Identify which cell holds the provided text, then report its (x, y) central coordinate. 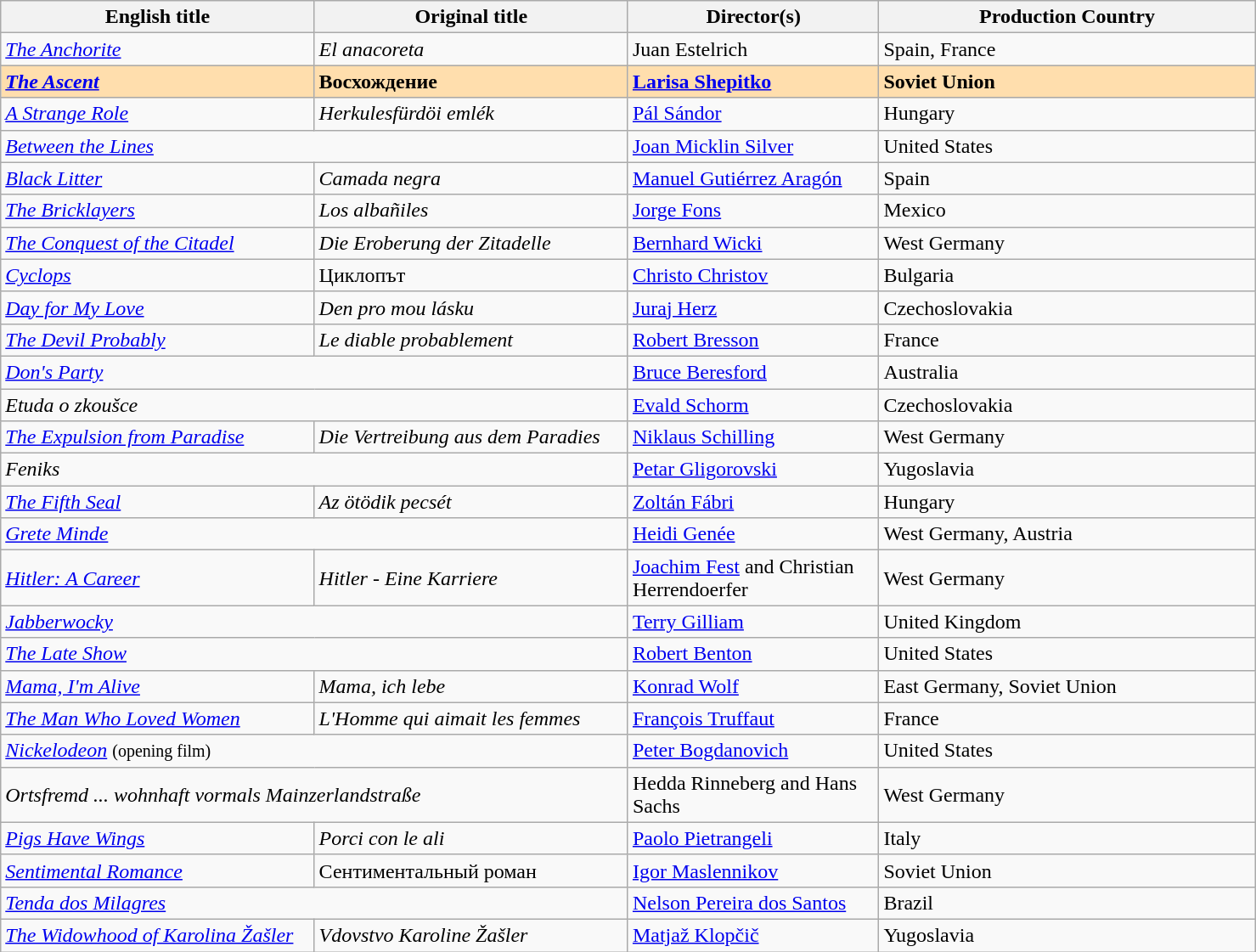
François Truffaut (752, 718)
Bernhard Wicki (752, 243)
Director(s) (752, 17)
Cyclops (158, 275)
Vdovstvo Karoline Žašler (470, 935)
Grete Minde (314, 534)
Jorge Fons (752, 211)
Tenda dos Milagres (314, 903)
Black Litter (158, 178)
Italy (1067, 838)
Igor Maslennikov (752, 870)
Juan Estelrich (752, 49)
Сентиментальный роман (470, 870)
Spain, France (1067, 49)
Petar Gligorovski (752, 470)
Mama, I'm Alive (158, 686)
Robert Bresson (752, 340)
Pigs Have Wings (158, 838)
Between the Lines (314, 146)
The Conquest of the Citadel (158, 243)
A Strange Role (158, 114)
Day for My Love (158, 307)
Production Country (1067, 17)
Paolo Pietrangeli (752, 838)
Heidi Genée (752, 534)
The Ascent (158, 82)
Hitler: A Career (158, 577)
The Bricklayers (158, 211)
Hitler - Eine Karriere (470, 577)
English title (158, 17)
Robert Benton (752, 654)
Bruce Beresford (752, 372)
Mexico (1067, 211)
West Germany, Austria (1067, 534)
Brazil (1067, 903)
Mama, ich lebe (470, 686)
Циклопът (470, 275)
Jabberwocky (314, 622)
The Widowhood of Karolina Žašler (158, 935)
The Anchorite (158, 49)
Ortsfremd ... wohnhaft vormals Mainzerlandstraße (314, 795)
Nickelodeon (opening film) (314, 751)
Australia (1067, 372)
Christo Christov (752, 275)
Az ötödik pecsét (470, 502)
Niklaus Schilling (752, 437)
Spain (1067, 178)
Sentimental Romance (158, 870)
The Late Show (314, 654)
East Germany, Soviet Union (1067, 686)
United Kingdom (1067, 622)
The Man Who Loved Women (158, 718)
Etuda o zkoušce (314, 405)
Evald Schorm (752, 405)
The Expulsion from Paradise (158, 437)
Joan Micklin Silver (752, 146)
Pál Sándor (752, 114)
Nelson Pereira dos Santos (752, 903)
The Fifth Seal (158, 502)
Herkulesfürdöi emlék (470, 114)
Terry Gilliam (752, 622)
Don's Party (314, 372)
Peter Bogdanovich (752, 751)
The Devil Probably (158, 340)
Le diable probablement (470, 340)
Hedda Rinneberg and Hans Sachs (752, 795)
El anacoreta (470, 49)
Los albañiles (470, 211)
Joachim Fest and Christian Herrendoerfer (752, 577)
Feniks (314, 470)
Original title (470, 17)
Den pro mou lásku (470, 307)
Bulgaria (1067, 275)
Zoltán Fábri (752, 502)
Konrad Wolf (752, 686)
Larisa Shepitko (752, 82)
Manuel Gutiérrez Aragón (752, 178)
Juraj Herz (752, 307)
L'Homme qui aimait les femmes (470, 718)
Die Eroberung der Zitadelle (470, 243)
Porci con le ali (470, 838)
Camada negra (470, 178)
Matjaž Klopčič (752, 935)
Восхождение (470, 82)
Die Vertreibung aus dem Paradies (470, 437)
